Output the (x, y) coordinate of the center of the cell containing the given text.  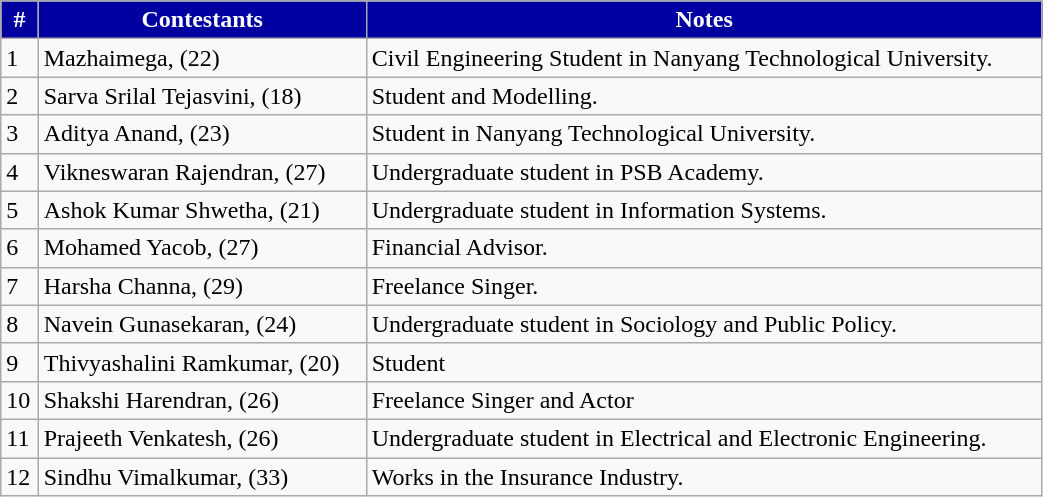
Undergraduate student in Electrical and Electronic Engineering. (704, 438)
Prajeeth Venkatesh, (26) (202, 438)
Financial Advisor. (704, 248)
Mazhaimega, (22) (202, 58)
Student and Modelling. (704, 96)
Undergraduate student in Information Systems. (704, 210)
Ashok Kumar Shwetha, (21) (202, 210)
Mohamed Yacob, (27) (202, 248)
12 (20, 477)
6 (20, 248)
Works in the Insurance Industry. (704, 477)
3 (20, 134)
Student in Nanyang Technological University. (704, 134)
Navein Gunasekaran, (24) (202, 324)
11 (20, 438)
7 (20, 286)
10 (20, 400)
4 (20, 172)
Harsha Channa, (29) (202, 286)
Sindhu Vimalkumar, (33) (202, 477)
Sarva Srilal Tejasvini, (18) (202, 96)
Freelance Singer and Actor (704, 400)
Freelance Singer. (704, 286)
9 (20, 362)
1 (20, 58)
2 (20, 96)
8 (20, 324)
Thivyashalini Ramkumar, (20) (202, 362)
Vikneswaran Rajendran, (27) (202, 172)
Undergraduate student in Sociology and Public Policy. (704, 324)
Contestants (202, 20)
Student (704, 362)
Aditya Anand, (23) (202, 134)
Civil Engineering Student in Nanyang Technological University. (704, 58)
Notes (704, 20)
5 (20, 210)
Shakshi Harendran, (26) (202, 400)
# (20, 20)
Undergraduate student in PSB Academy. (704, 172)
